Detect which cell encompasses the target text, then output its (x, y) center coordinate. 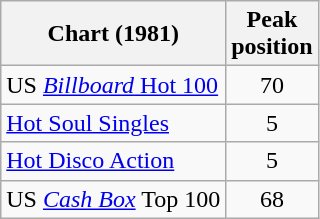
Peakposition (272, 34)
70 (272, 85)
Hot Soul Singles (114, 123)
Hot Disco Action (114, 161)
US Cash Box Top 100 (114, 199)
US Billboard Hot 100 (114, 85)
Chart (1981) (114, 34)
68 (272, 199)
